For the text-containing cell, return its midpoint in [X, Y] coordinate format. 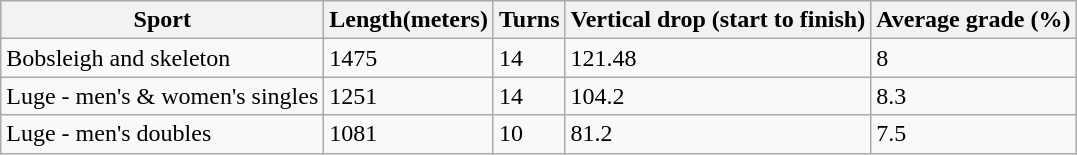
Turns [529, 20]
10 [529, 134]
121.48 [718, 58]
1081 [409, 134]
104.2 [718, 96]
Length(meters) [409, 20]
1251 [409, 96]
Luge - men's & women's singles [162, 96]
7.5 [974, 134]
8.3 [974, 96]
Vertical drop (start to finish) [718, 20]
Average grade (%) [974, 20]
81.2 [718, 134]
8 [974, 58]
Luge - men's doubles [162, 134]
Sport [162, 20]
Bobsleigh and skeleton [162, 58]
1475 [409, 58]
